Pinpoint the cell where the given text exists, returning its [X, Y] midpoint coordinate. 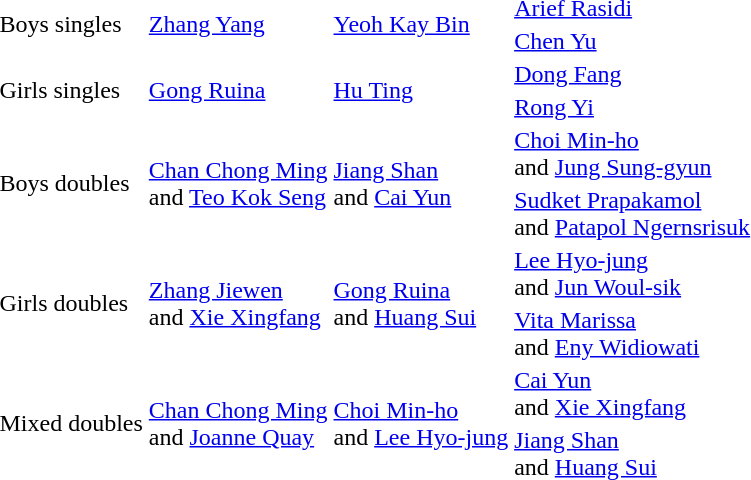
Gong Ruina [238, 90]
Hu Ting [421, 90]
Gong Ruinaand Huang Sui [421, 304]
Chan Chong Mingand Teo Kok Seng [238, 184]
Jiang Shanand Cai Yun [421, 184]
Zhang Jiewenand Xie Xingfang [238, 304]
